Search for the cell housing the specified text and yield its (X, Y) center coordinate. 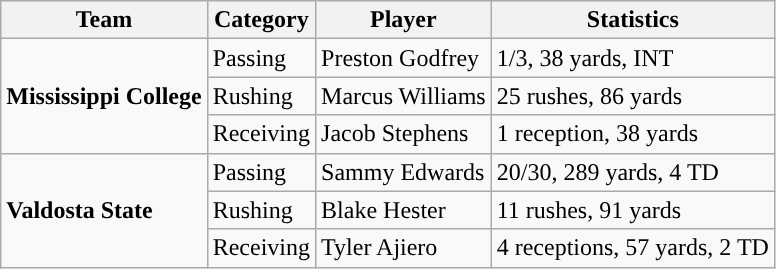
Category (261, 20)
11 rushes, 91 yards (632, 210)
Sammy Edwards (404, 172)
1/3, 38 yards, INT (632, 58)
20/30, 289 yards, 4 TD (632, 172)
Player (404, 20)
4 receptions, 57 yards, 2 TD (632, 248)
Team (104, 20)
Valdosta State (104, 210)
Jacob Stephens (404, 134)
Preston Godfrey (404, 58)
Statistics (632, 20)
Marcus Williams (404, 96)
Mississippi College (104, 96)
Blake Hester (404, 210)
Tyler Ajiero (404, 248)
25 rushes, 86 yards (632, 96)
1 reception, 38 yards (632, 134)
